Search for the cell housing the specified text and yield its [X, Y] center coordinate. 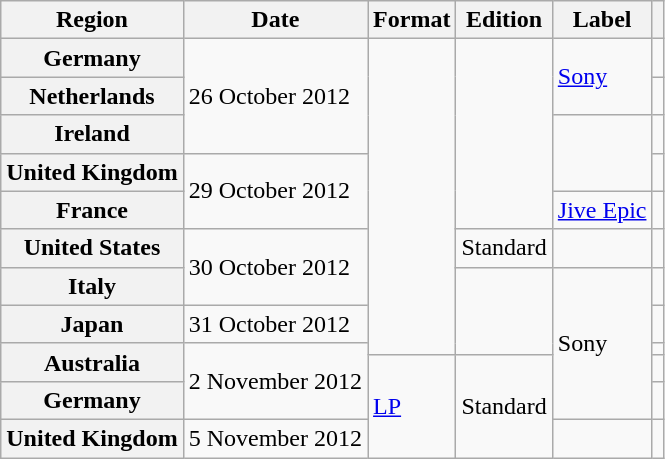
United States [92, 248]
LP [412, 406]
Region [92, 20]
Jive Epic [602, 210]
Format [412, 20]
31 October 2012 [275, 324]
Netherlands [92, 96]
Date [275, 20]
Ireland [92, 134]
Australia [92, 362]
Italy [92, 286]
29 October 2012 [275, 191]
26 October 2012 [275, 96]
Label [602, 20]
30 October 2012 [275, 267]
5 November 2012 [275, 438]
Japan [92, 324]
France [92, 210]
2 November 2012 [275, 381]
Edition [504, 20]
